From the cell containing the given text, extract its center point as [X, Y] coordinate. 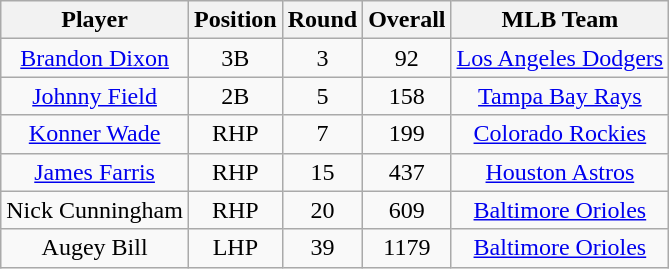
Round [322, 20]
Konner Wade [95, 134]
199 [407, 134]
Colorado Rockies [560, 134]
LHP [235, 248]
437 [407, 172]
20 [322, 210]
3B [235, 58]
James Farris [95, 172]
Los Angeles Dodgers [560, 58]
Nick Cunningham [95, 210]
3 [322, 58]
1179 [407, 248]
Johnny Field [95, 96]
Houston Astros [560, 172]
5 [322, 96]
Player [95, 20]
39 [322, 248]
MLB Team [560, 20]
609 [407, 210]
92 [407, 58]
Brandon Dixon [95, 58]
Augey Bill [95, 248]
Overall [407, 20]
Position [235, 20]
Tampa Bay Rays [560, 96]
2B [235, 96]
15 [322, 172]
7 [322, 134]
158 [407, 96]
